Locate the cell with the specified text and output its [X, Y] center coordinate. 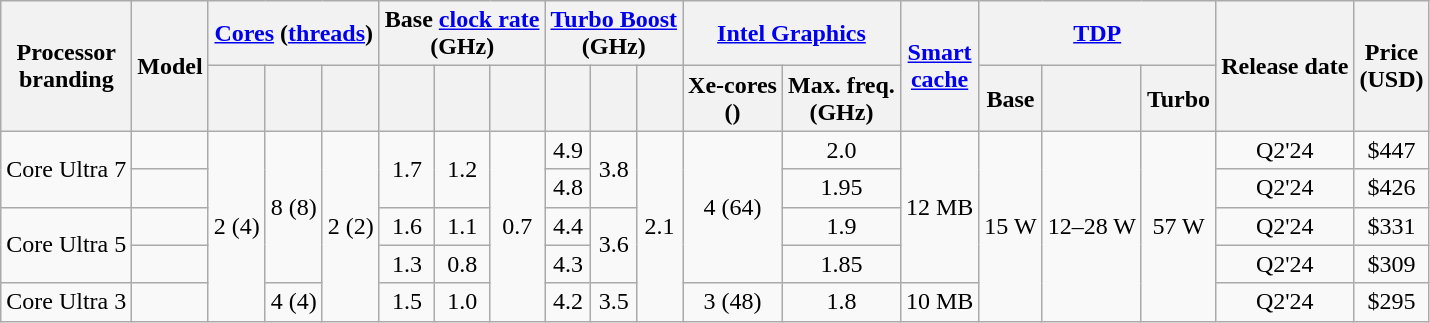
Core Ultra 5 [66, 245]
3.6 [614, 245]
1.95 [841, 188]
1.5 [406, 302]
$426 [1392, 188]
1.8 [841, 302]
Max. freq.(GHz) [841, 98]
1.85 [841, 264]
Price(USD) [1392, 66]
12 MB [939, 207]
Base [1010, 98]
$331 [1392, 226]
Turbo Boost(GHz) [614, 34]
Base clock rate(GHz) [462, 34]
Core Ultra 3 [66, 302]
1.3 [406, 264]
$295 [1392, 302]
$309 [1392, 264]
2.0 [841, 150]
4 (4) [294, 302]
Smartcache [939, 66]
Core Ultra 7 [66, 169]
1.9 [841, 226]
3 (48) [733, 302]
Cores (threads) [294, 34]
1.2 [462, 169]
3.8 [614, 169]
Turbo [1178, 98]
4.8 [568, 188]
10 MB [939, 302]
2 (2) [350, 226]
15 W [1010, 226]
$447 [1392, 150]
12–28 W [1092, 226]
3.5 [614, 302]
1.1 [462, 226]
2 (4) [236, 226]
TDP [1098, 34]
4.2 [568, 302]
4 (64) [733, 207]
1.0 [462, 302]
Xe-cores() [733, 98]
0.8 [462, 264]
4.3 [568, 264]
8 (8) [294, 207]
2.1 [660, 226]
4.4 [568, 226]
1.6 [406, 226]
1.7 [406, 169]
Release date [1285, 66]
Intel Graphics [792, 34]
57 W [1178, 226]
4.9 [568, 150]
Processorbranding [66, 66]
Model [170, 66]
0.7 [518, 226]
